For the text-containing cell, return its midpoint in (X, Y) coordinate format. 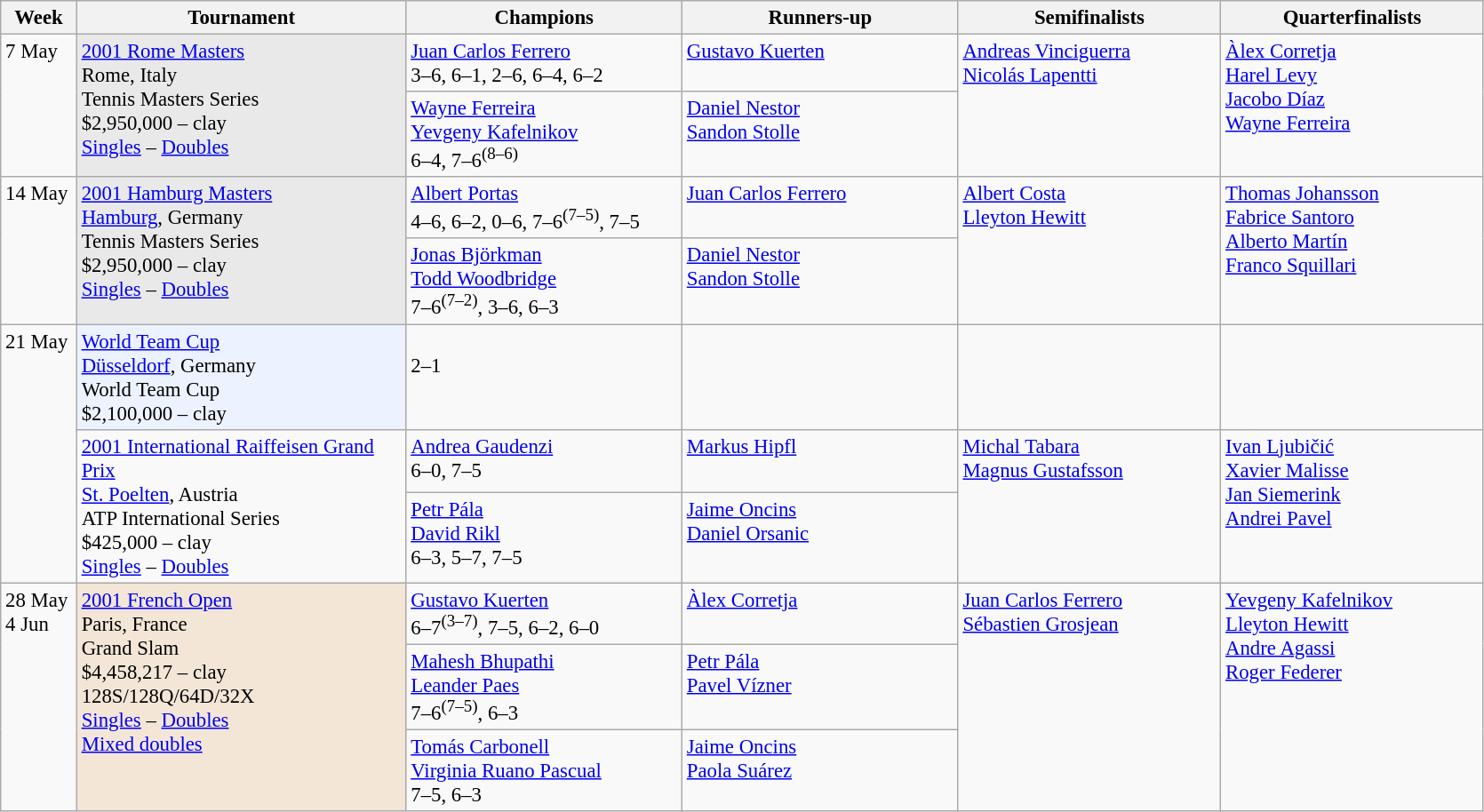
2001 International Raiffeisen Grand Prix St. Poelten, AustriaATP International Series$425,000 – clay Singles – Doubles (242, 506)
28 May4 Jun (39, 697)
World Team Cup Düsseldorf, GermanyWorld Team Cup$2,100,000 – clay (242, 377)
Albert Costa Lleyton Hewitt (1089, 251)
Tournament (242, 18)
Runners-up (821, 18)
21 May (39, 453)
Petr Pála David Rikl 6–3, 5–7, 7–5 (544, 538)
Gustavo Kuerten (821, 64)
Petr Pála Pavel Vízner (821, 687)
Markus Hipfl (821, 460)
Jonas Björkman Todd Woodbridge 7–6(7–2), 3–6, 6–3 (544, 281)
Andreas Vinciguerra Nicolás Lapentti (1089, 107)
Juan Carlos Ferrero 3–6, 6–1, 2–6, 6–4, 6–2 (544, 64)
Andrea Gaudenzi 6–0, 7–5 (544, 460)
Semifinalists (1089, 18)
Michal Tabara Magnus Gustafsson (1089, 506)
Thomas Johansson Fabrice Santoro Alberto Martín Franco Squillari (1352, 251)
Àlex Corretja Harel Levy Jacobo Díaz Wayne Ferreira (1352, 107)
Week (39, 18)
Champions (544, 18)
Jaime Oncins Daniel Orsanic (821, 538)
Mahesh Bhupathi Leander Paes7–6(7–5), 6–3 (544, 687)
Tomás Carbonell Virginia Ruano Pascual7–5, 6–3 (544, 770)
Juan Carlos Ferrero Sébastien Grosjean (1089, 697)
Quarterfinalists (1352, 18)
2–1 (544, 377)
Yevgeny Kafelnikov Lleyton Hewitt Andre Agassi Roger Federer (1352, 697)
2001 Hamburg Masters Hamburg, GermanyTennis Masters Series$2,950,000 – clay Singles – Doubles (242, 251)
7 May (39, 107)
Albert Portas 4–6, 6–2, 0–6, 7–6(7–5), 7–5 (544, 208)
Gustavo Kuerten6–7(3–7), 7–5, 6–2, 6–0 (544, 613)
Ivan Ljubičić Xavier Malisse Jan Siemerink Andrei Pavel (1352, 506)
Jaime Oncins Paola Suárez (821, 770)
Juan Carlos Ferrero (821, 208)
2001 French Open Paris, FranceGrand Slam$4,458,217 – clay 128S/128Q/64D/32X Singles – Doubles Mixed doubles (242, 697)
Àlex Corretja (821, 613)
14 May (39, 251)
2001 Rome Masters Rome, ItalyTennis Masters Series$2,950,000 – clay Singles – Doubles (242, 107)
Wayne Ferreira Yevgeny Kafelnikov 6–4, 7–6(8–6) (544, 134)
